Provide the (x, y) coordinate of the cell's center where the given text is located.  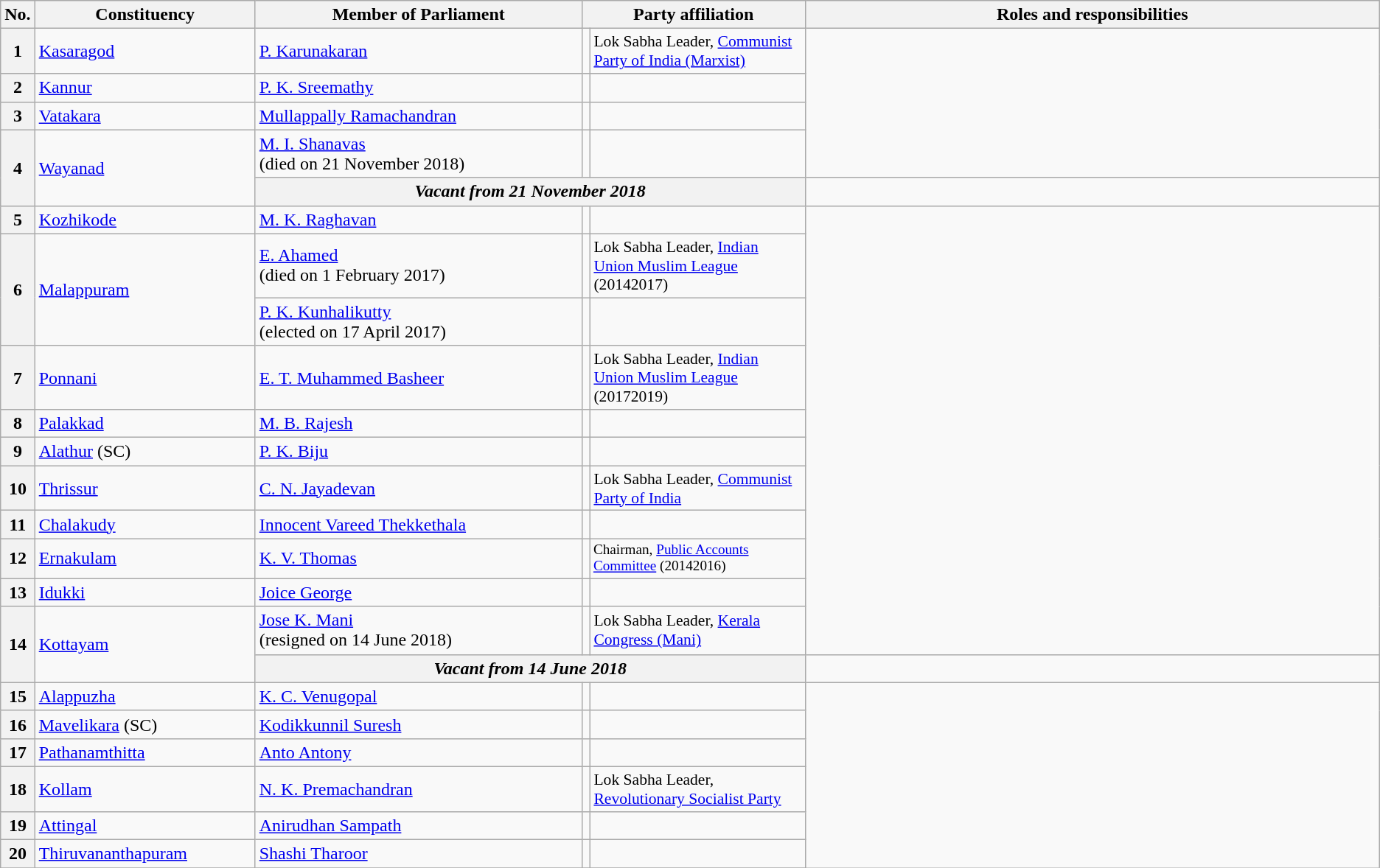
Roles and responsibilities (1092, 15)
E. T. Muhammed Basheer (419, 377)
20 (18, 854)
Alappuzha (144, 696)
Constituency (144, 15)
3 (18, 116)
Chalakudy (144, 525)
Pathanamthitta (144, 752)
Wayanad (144, 168)
Alathur (SC) (144, 452)
Member of Parliament (419, 15)
1 (18, 52)
K. V. Thomas (419, 559)
6 (18, 290)
Mullappally Ramachandran (419, 116)
C. N. Jayadevan (419, 488)
5 (18, 220)
Vacant from 14 June 2018 (530, 668)
Kozhikode (144, 220)
P. K. Biju (419, 452)
15 (18, 696)
11 (18, 525)
Lok Sabha Leader, Kerala Congress (Mani) (697, 631)
Malappuram (144, 290)
M. I. Shanavas(died on 21 November 2018) (419, 153)
2 (18, 88)
K. C. Venugopal (419, 696)
14 (18, 644)
N. K. Premachandran (419, 788)
Ponnani (144, 377)
17 (18, 752)
Lok Sabha Leader, Indian Union Muslim League (20142017) (697, 265)
19 (18, 826)
4 (18, 168)
Palakkad (144, 424)
No. (18, 15)
Thrissur (144, 488)
Jose K. Mani(resigned on 14 June 2018) (419, 631)
Innocent Vareed Thekkethala (419, 525)
Lok Sabha Leader, Communist Party of India (697, 488)
18 (18, 788)
P. K. Kunhalikutty(elected on 17 April 2017) (419, 321)
P. Karunakaran (419, 52)
Anirudhan Sampath (419, 826)
Anto Antony (419, 752)
Idukki (144, 592)
Lok Sabha Leader, Indian Union Muslim League (20172019) (697, 377)
16 (18, 724)
Attingal (144, 826)
Joice George (419, 592)
Thiruvananthapuram (144, 854)
Vacant from 21 November 2018 (530, 192)
Kodikkunnil Suresh (419, 724)
Lok Sabha Leader, Communist Party of India (Marxist) (697, 52)
7 (18, 377)
M. K. Raghavan (419, 220)
Kottayam (144, 644)
Ernakulam (144, 559)
8 (18, 424)
12 (18, 559)
Kannur (144, 88)
Shashi Tharoor (419, 854)
Kasaragod (144, 52)
Party affiliation (693, 15)
M. B. Rajesh (419, 424)
Vatakara (144, 116)
10 (18, 488)
13 (18, 592)
9 (18, 452)
Lok Sabha Leader, Revolutionary Socialist Party (697, 788)
Chairman, Public Accounts Committee (20142016) (697, 559)
E. Ahamed(died on 1 February 2017) (419, 265)
P. K. Sreemathy (419, 88)
Kollam (144, 788)
Mavelikara (SC) (144, 724)
